Determine the [X, Y] coordinate at the center of the cell enclosing the given text.  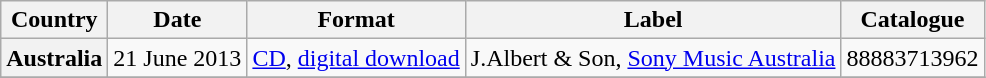
J.Albert & Son, Sony Music Australia [653, 58]
21 June 2013 [178, 58]
88883713962 [912, 58]
Australia [54, 58]
CD, digital download [356, 58]
Date [178, 20]
Country [54, 20]
Label [653, 20]
Format [356, 20]
Catalogue [912, 20]
